Scan for the cell matching the given text and deliver its (x, y) coordinate at center. 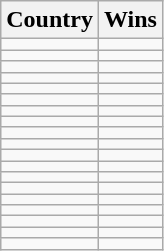
Wins (130, 20)
Country (50, 20)
